Extract the (x, y) coordinate from the center of the cell holding the provided text.  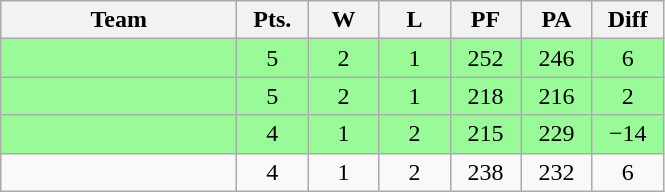
218 (486, 96)
W (344, 20)
215 (486, 134)
229 (556, 134)
−14 (628, 134)
232 (556, 172)
PA (556, 20)
246 (556, 58)
Pts. (272, 20)
Diff (628, 20)
Team (119, 20)
216 (556, 96)
PF (486, 20)
238 (486, 172)
252 (486, 58)
L (414, 20)
